Extract the [X, Y] coordinate from the center of the cell holding the provided text.  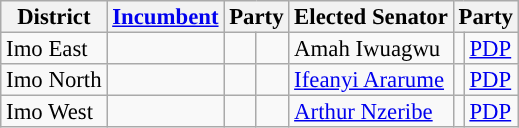
District [54, 17]
Ifeanyi Ararume [371, 80]
Amah Iwuagwu [371, 49]
Incumbent [166, 17]
Imo West [54, 112]
Elected Senator [371, 17]
Imo North [54, 80]
Arthur Nzeribe [371, 112]
Imo East [54, 49]
